Determine the (x, y) coordinate at the center of the cell enclosing the given text.  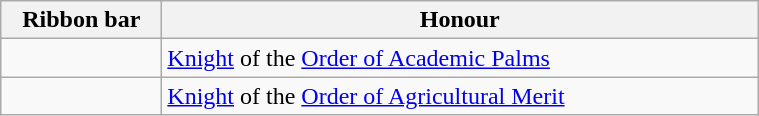
Ribbon bar (82, 20)
Knight of the Order of Agricultural Merit (460, 96)
Honour (460, 20)
Knight of the Order of Academic Palms (460, 58)
